From the cell containing the given text, extract its center point as [X, Y] coordinate. 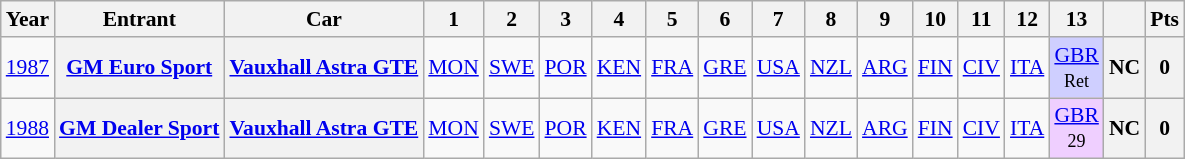
10 [936, 19]
12 [1027, 19]
GBRRet [1076, 68]
4 [619, 19]
2 [512, 19]
Car [324, 19]
3 [566, 19]
13 [1076, 19]
GM Euro Sport [139, 68]
5 [672, 19]
1988 [28, 128]
GM Dealer Sport [139, 128]
Year [28, 19]
1987 [28, 68]
9 [885, 19]
7 [778, 19]
GBR29 [1076, 128]
6 [724, 19]
11 [982, 19]
Entrant [139, 19]
8 [831, 19]
1 [454, 19]
Pts [1164, 19]
